Return [X, Y] of the center of cell containing provided text 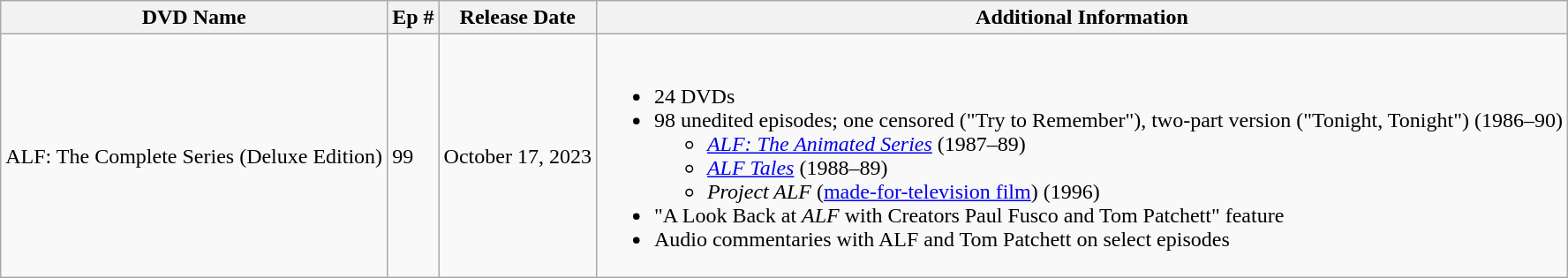
Ep # [413, 18]
99 [413, 155]
Release Date [517, 18]
Additional Information [1082, 18]
ALF: The Complete Series (Deluxe Edition) [194, 155]
October 17, 2023 [517, 155]
DVD Name [194, 18]
